Capture the cell that displays the provided text and extract its (x, y) central coordinate. 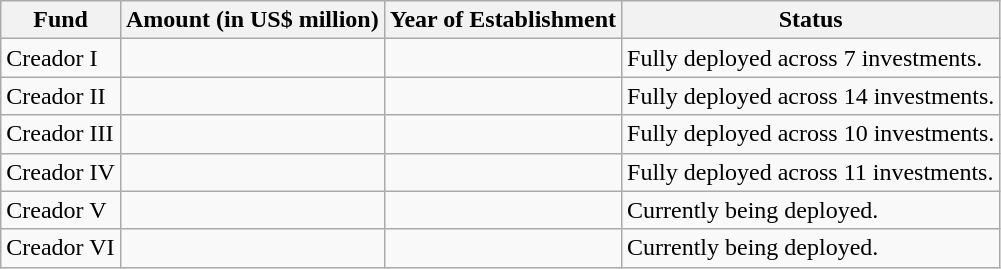
Creador II (61, 96)
Creador I (61, 58)
Creador VI (61, 248)
Year of Establishment (502, 20)
Fully deployed across 14 investments. (811, 96)
Fund (61, 20)
Fully deployed across 11 investments. (811, 172)
Creador III (61, 134)
Status (811, 20)
Creador V (61, 210)
Fully deployed across 10 investments. (811, 134)
Amount (in US$ million) (252, 20)
Fully deployed across 7 investments. (811, 58)
Creador IV (61, 172)
